Identify which cell holds the provided text, then report its [x, y] central coordinate. 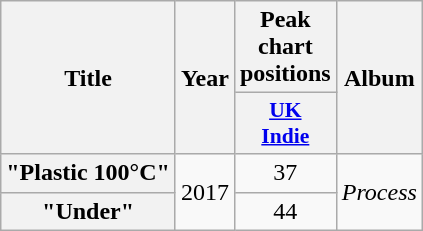
Year [204, 78]
37 [285, 173]
Title [88, 78]
Process [379, 192]
44 [285, 211]
Album [379, 78]
"Plastic 100°C" [88, 173]
"Under" [88, 211]
2017 [204, 192]
UKIndie [285, 124]
Peak chart positions [285, 47]
